Return (X, Y) of the center of cell containing provided text 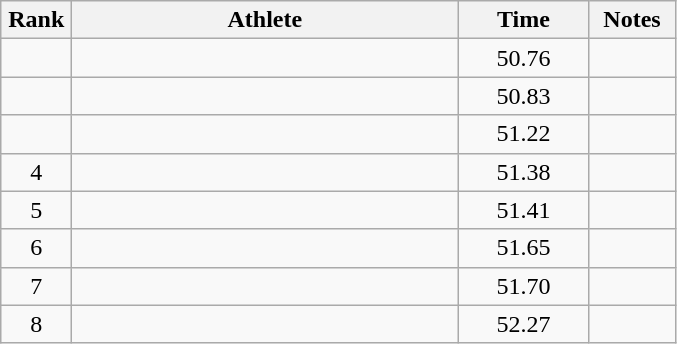
51.22 (524, 134)
7 (36, 286)
4 (36, 172)
Notes (632, 20)
Athlete (265, 20)
52.27 (524, 324)
51.65 (524, 248)
50.76 (524, 58)
51.70 (524, 286)
Rank (36, 20)
5 (36, 210)
51.41 (524, 210)
Time (524, 20)
8 (36, 324)
50.83 (524, 96)
6 (36, 248)
51.38 (524, 172)
